Locate the cell with the specified text and output its [X, Y] center coordinate. 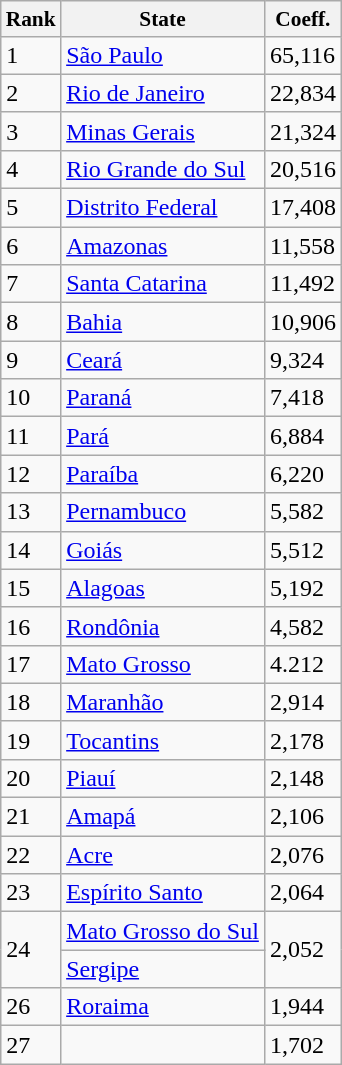
5,192 [302, 588]
22 [31, 855]
Minas Gerais [163, 131]
2,076 [302, 855]
14 [31, 550]
11 [31, 436]
26 [31, 1007]
2,148 [302, 778]
Ceará [163, 360]
23 [31, 893]
17,408 [302, 208]
Paraíba [163, 474]
7 [31, 284]
5,512 [302, 550]
Distrito Federal [163, 208]
2,914 [302, 702]
11,492 [302, 284]
Amazonas [163, 246]
Rio Grande do Sul [163, 169]
24 [31, 950]
5,582 [302, 512]
9 [31, 360]
6,220 [302, 474]
19 [31, 740]
11,558 [302, 246]
13 [31, 512]
Alagoas [163, 588]
2,178 [302, 740]
Rondônia [163, 626]
Pará [163, 436]
65,116 [302, 55]
Roraima [163, 1007]
7,418 [302, 398]
Rio de Janeiro [163, 93]
3 [31, 131]
Espírito Santo [163, 893]
2,052 [302, 950]
Rank [31, 19]
6 [31, 246]
2,106 [302, 817]
16 [31, 626]
Pernambuco [163, 512]
Bahia [163, 322]
4.212 [302, 664]
12 [31, 474]
2,064 [302, 893]
1 [31, 55]
Paraná [163, 398]
Sergipe [163, 969]
1,944 [302, 1007]
São Paulo [163, 55]
Mato Grosso do Sul [163, 931]
5 [31, 208]
2 [31, 93]
20 [31, 778]
4 [31, 169]
Coeff. [302, 19]
9,324 [302, 360]
21 [31, 817]
Mato Grosso [163, 664]
20,516 [302, 169]
State [163, 19]
Piauí [163, 778]
27 [31, 1045]
1,702 [302, 1045]
6,884 [302, 436]
Tocantins [163, 740]
8 [31, 322]
15 [31, 588]
Goiás [163, 550]
Maranhão [163, 702]
4,582 [302, 626]
Acre [163, 855]
Santa Catarina [163, 284]
22,834 [302, 93]
10 [31, 398]
21,324 [302, 131]
Amapá [163, 817]
18 [31, 702]
17 [31, 664]
10,906 [302, 322]
